Search for the cell housing the specified text and yield its (x, y) center coordinate. 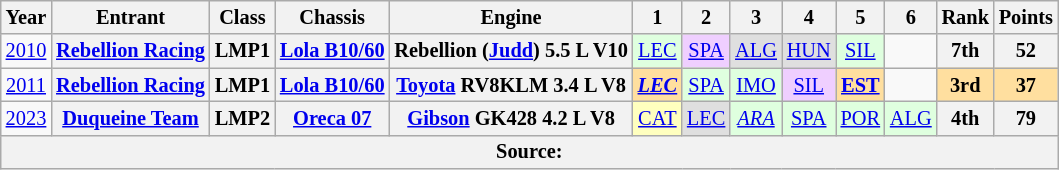
Source: (530, 152)
ARA (756, 118)
EST (860, 85)
POR (860, 118)
Toyota RV8KLM 3.4 L V8 (510, 85)
37 (1026, 85)
4th (966, 118)
Year (26, 17)
6 (911, 17)
Class (242, 17)
Chassis (332, 17)
Entrant (130, 17)
2010 (26, 51)
5 (860, 17)
79 (1026, 118)
Duqueine Team (130, 118)
52 (1026, 51)
Rank (966, 17)
7th (966, 51)
Gibson GK428 4.2 L V8 (510, 118)
2 (706, 17)
Oreca 07 (332, 118)
LMP2 (242, 118)
3rd (966, 85)
Engine (510, 17)
HUN (809, 51)
4 (809, 17)
IMO (756, 85)
2011 (26, 85)
Rebellion (Judd) 5.5 L V10 (510, 51)
2023 (26, 118)
1 (658, 17)
CAT (658, 118)
Points (1026, 17)
3 (756, 17)
